Search for the cell housing the specified text and yield its (X, Y) center coordinate. 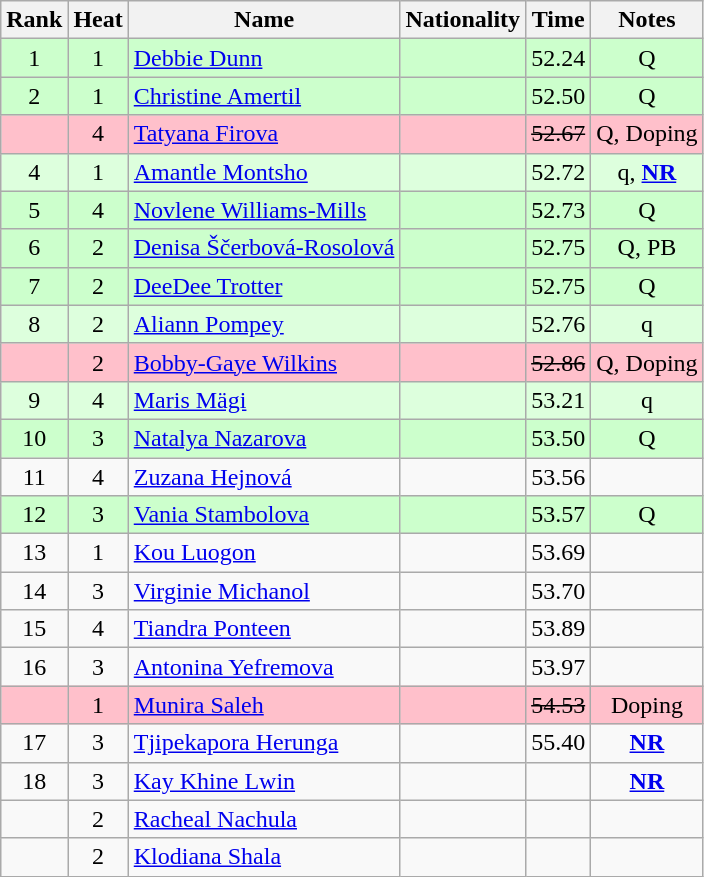
Tiandra Ponteen (264, 629)
Zuzana Hejnová (264, 477)
18 (34, 781)
Q, PB (647, 248)
14 (34, 591)
13 (34, 553)
53.69 (558, 553)
Time (558, 20)
Virginie Michanol (264, 591)
52.24 (558, 58)
Tjipekapora Herunga (264, 743)
8 (34, 324)
54.53 (558, 705)
53.70 (558, 591)
Bobby-Gaye Wilkins (264, 362)
Klodiana Shala (264, 857)
10 (34, 438)
6 (34, 248)
12 (34, 515)
Munira Saleh (264, 705)
Heat (98, 20)
53.56 (558, 477)
9 (34, 400)
Tatyana Firova (264, 134)
55.40 (558, 743)
Racheal Nachula (264, 819)
52.73 (558, 210)
Denisa Ščerbová-Rosolová (264, 248)
17 (34, 743)
Amantle Montsho (264, 172)
Nationality (463, 20)
52.76 (558, 324)
53.97 (558, 667)
52.72 (558, 172)
52.86 (558, 362)
q, NR (647, 172)
52.67 (558, 134)
7 (34, 286)
15 (34, 629)
5 (34, 210)
Christine Amertil (264, 96)
Rank (34, 20)
Debbie Dunn (264, 58)
53.57 (558, 515)
Vania Stambolova (264, 515)
Name (264, 20)
11 (34, 477)
Kay Khine Lwin (264, 781)
53.89 (558, 629)
DeeDee Trotter (264, 286)
Maris Mägi (264, 400)
Novlene Williams-Mills (264, 210)
Kou Luogon (264, 553)
16 (34, 667)
Antonina Yefremova (264, 667)
53.21 (558, 400)
Notes (647, 20)
52.50 (558, 96)
Doping (647, 705)
Natalya Nazarova (264, 438)
53.50 (558, 438)
Aliann Pompey (264, 324)
